Identify which cell holds the provided text, then report its (x, y) central coordinate. 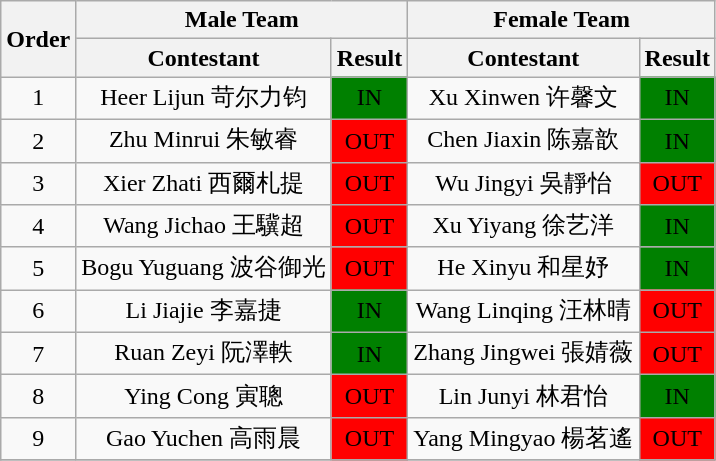
Heer Lijun 苛尔力钧 (204, 98)
Zhang Jingwei 張婧薇 (524, 354)
9 (38, 438)
Xu Yiyang 徐艺洋 (524, 226)
Xu Xinwen 许馨文 (524, 98)
Zhu Minrui 朱敏睿 (204, 140)
Gao Yuchen 高雨晨 (204, 438)
8 (38, 396)
5 (38, 268)
Ruan Zeyi 阮澤軼 (204, 354)
1 (38, 98)
Chen Jiaxin 陈嘉歆 (524, 140)
Li Jiajie 李嘉捷 (204, 312)
6 (38, 312)
Male Team (242, 20)
3 (38, 184)
7 (38, 354)
He Xinyu 和星妤 (524, 268)
Yang Mingyao 楊茗遙 (524, 438)
Ying Cong 寅聰 (204, 396)
Xier Zhati 西爾札提 (204, 184)
4 (38, 226)
2 (38, 140)
Wu Jingyi 吳靜怡 (524, 184)
Female Team (562, 20)
Bogu Yuguang 波谷御光 (204, 268)
Lin Junyi 林君怡 (524, 396)
Wang Jichao 王驥超 (204, 226)
Order (38, 39)
Wang Linqing 汪林晴 (524, 312)
